Scan for the cell matching the given text and deliver its [X, Y] coordinate at center. 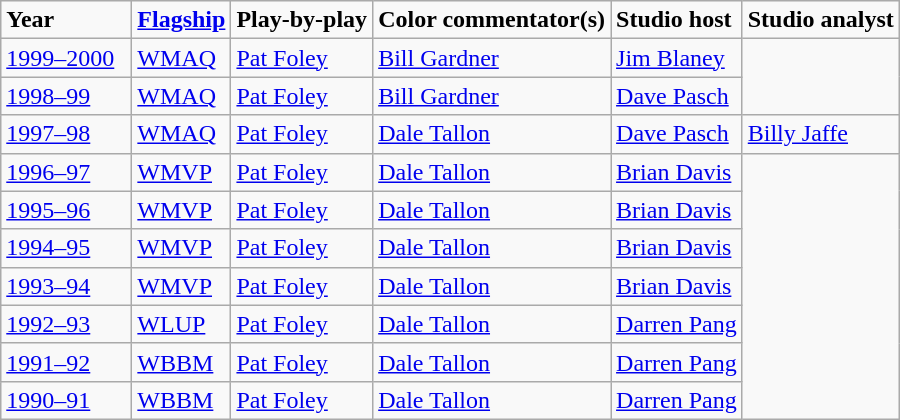
1999–2000 [66, 58]
WLUP [182, 324]
Flagship [182, 20]
Studio host [677, 20]
Year [66, 20]
Jim Blaney [677, 58]
1992–93 [66, 324]
1997–98 [66, 134]
1994–95 [66, 248]
Billy Jaffe [820, 134]
1995–96 [66, 210]
1991–92 [66, 362]
1993–94 [66, 286]
Play-by-play [302, 20]
1998–99 [66, 96]
1996–97 [66, 172]
1990–91 [66, 400]
Studio analyst [820, 20]
Color commentator(s) [492, 20]
